From the cell containing the given text, extract its center point as [x, y] coordinate. 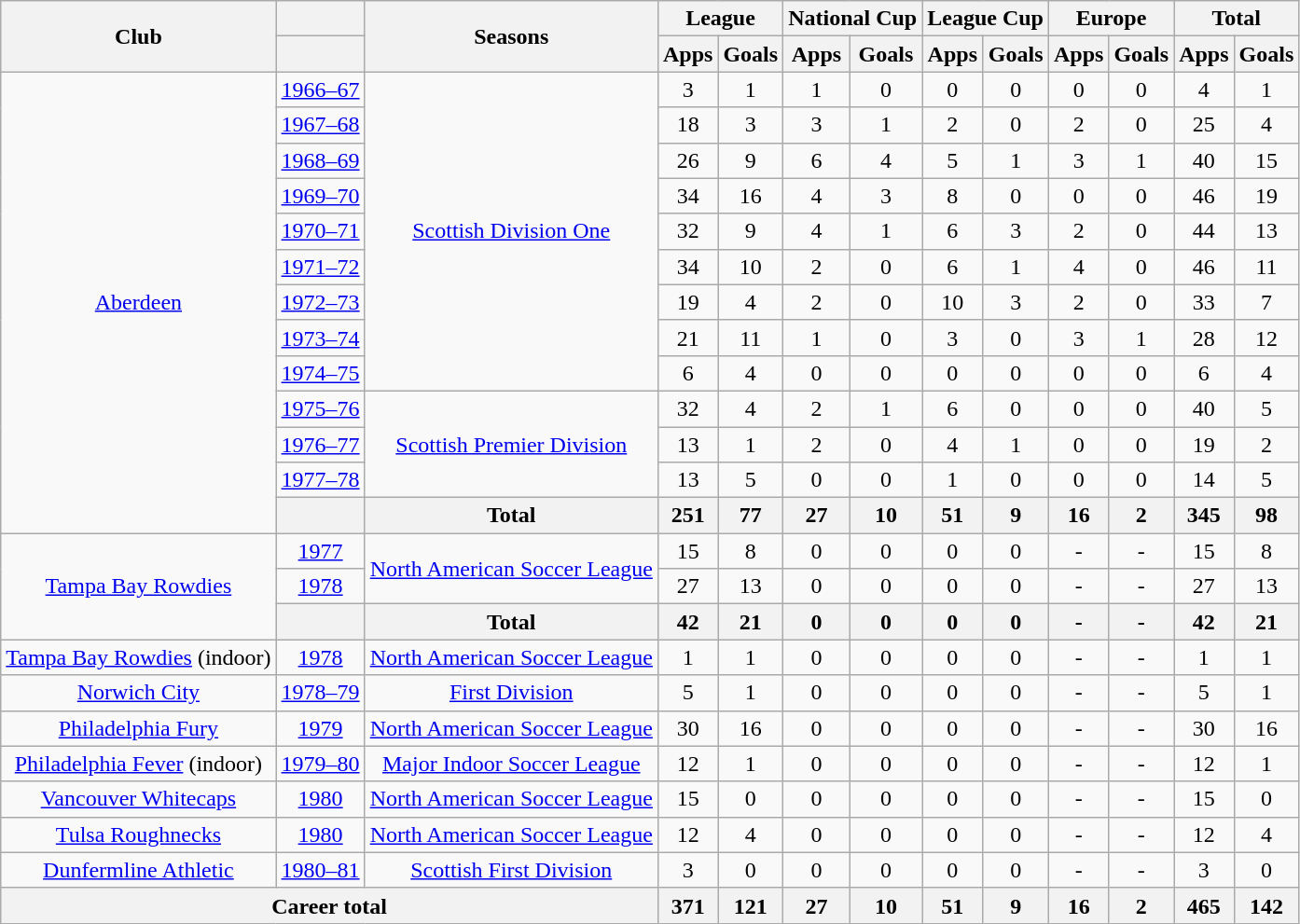
33 [1204, 302]
Aberdeen [138, 302]
Scottish Premier Division [511, 444]
Club [138, 36]
77 [751, 516]
Seasons [511, 36]
1978–79 [321, 693]
Tampa Bay Rowdies [138, 586]
Tampa Bay Rowdies (indoor) [138, 657]
26 [687, 160]
League Cup [986, 19]
1966–67 [321, 90]
44 [1204, 231]
1979 [321, 728]
Scottish First Division [511, 870]
465 [1204, 905]
1969–70 [321, 196]
Europe [1111, 19]
1975–76 [321, 408]
345 [1204, 516]
1972–73 [321, 302]
1980–81 [321, 870]
1979–80 [321, 764]
1971–72 [321, 267]
National Cup [852, 19]
371 [687, 905]
Dunfermline Athletic [138, 870]
121 [751, 905]
Vancouver Whitecaps [138, 799]
1977–78 [321, 480]
1967–68 [321, 125]
Philadelphia Fever (indoor) [138, 764]
18 [687, 125]
First Division [511, 693]
251 [687, 516]
Career total [330, 905]
1977 [321, 551]
25 [1204, 125]
Tulsa Roughnecks [138, 834]
1968–69 [321, 160]
1970–71 [321, 231]
Norwich City [138, 693]
1973–74 [321, 338]
14 [1204, 480]
28 [1204, 338]
1976–77 [321, 445]
1974–75 [321, 373]
Major Indoor Soccer League [511, 764]
Philadelphia Fury [138, 728]
Scottish Division One [511, 231]
7 [1266, 302]
League [720, 19]
142 [1266, 905]
98 [1266, 516]
